Output the (X, Y) coordinate of the center of the cell containing the given text.  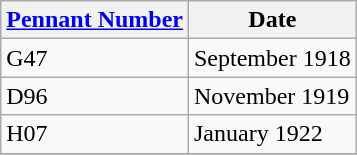
Pennant Number (95, 20)
January 1922 (272, 134)
September 1918 (272, 58)
G47 (95, 58)
D96 (95, 96)
Date (272, 20)
November 1919 (272, 96)
H07 (95, 134)
